Scan for the cell matching the given text and deliver its [x, y] coordinate at center. 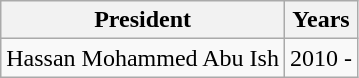
Years [320, 20]
2010 - [320, 58]
President [143, 20]
Hassan Mohammed Abu Ish [143, 58]
